Return [X, Y] of the center of cell containing provided text 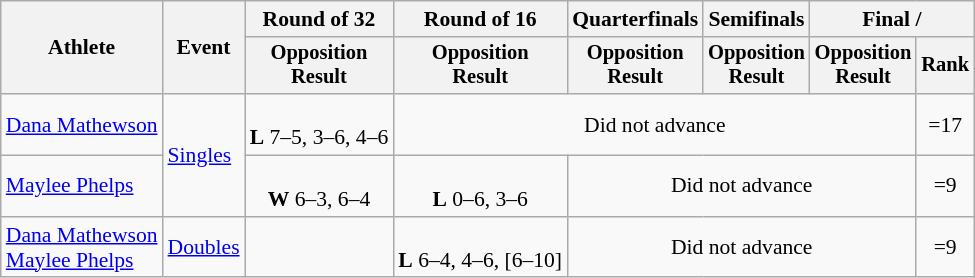
Round of 32 [320, 19]
W 6–3, 6–4 [320, 186]
Quarterfinals [635, 19]
L 0–6, 3–6 [480, 186]
=17 [945, 124]
Semifinals [756, 19]
Event [204, 48]
Final / [892, 19]
L 7–5, 3–6, 4–6 [320, 124]
Rank [945, 66]
Dana MathewsonMaylee Phelps [82, 248]
Athlete [82, 48]
Doubles [204, 248]
Round of 16 [480, 19]
L 6–4, 4–6, [6–10] [480, 248]
Maylee Phelps [82, 186]
Dana Mathewson [82, 124]
Singles [204, 155]
